Scan for the cell matching the given text and deliver its (x, y) coordinate at center. 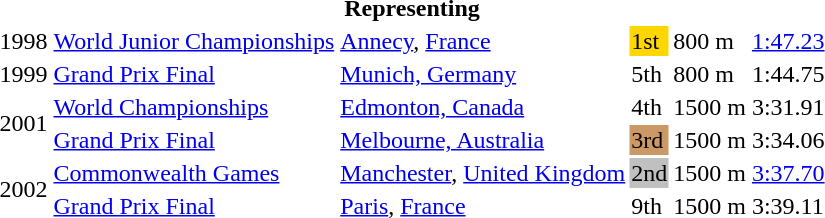
World Junior Championships (194, 41)
Commonwealth Games (194, 173)
4th (650, 107)
Edmonton, Canada (483, 107)
2nd (650, 173)
Annecy, France (483, 41)
5th (650, 74)
Melbourne, Australia (483, 140)
World Championships (194, 107)
3rd (650, 140)
Manchester, United Kingdom (483, 173)
1st (650, 41)
Munich, Germany (483, 74)
